Scan for the cell matching the given text and deliver its [X, Y] coordinate at center. 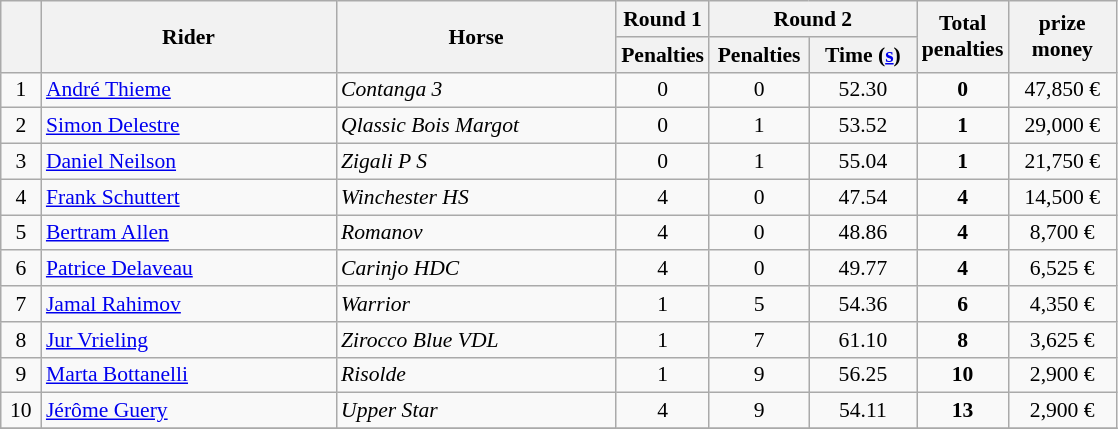
47,850 € [1062, 90]
Simon Delestre [188, 126]
Frank Schuttert [188, 197]
Qlassic Bois Margot [476, 126]
André Thieme [188, 90]
prizemoney [1062, 36]
3,625 € [1062, 340]
Horse [476, 36]
Round 2 [813, 19]
54.36 [863, 304]
Zigali P S [476, 162]
21,750 € [1062, 162]
Jamal Rahimov [188, 304]
Upper Star [476, 411]
6,525 € [1062, 269]
56.25 [863, 375]
Contanga 3 [476, 90]
47.54 [863, 197]
Totalpenalties [963, 36]
54.11 [863, 411]
Rider [188, 36]
53.52 [863, 126]
8,700 € [1062, 233]
Jur Vrieling [188, 340]
61.10 [863, 340]
Jérôme Guery [188, 411]
14,500 € [1062, 197]
48.86 [863, 233]
13 [963, 411]
29,000 € [1062, 126]
Carinjo HDC [476, 269]
Winchester HS [476, 197]
2 [21, 126]
Bertram Allen [188, 233]
Marta Bottanelli [188, 375]
Patrice Delaveau [188, 269]
Warrior [476, 304]
Daniel Neilson [188, 162]
3 [21, 162]
52.30 [863, 90]
Zirocco Blue VDL [476, 340]
Round 1 [662, 19]
Time (s) [863, 55]
49.77 [863, 269]
Risolde [476, 375]
Romanov [476, 233]
4,350 € [1062, 304]
55.04 [863, 162]
